Detect which cell encompasses the target text, then output its [X, Y] center coordinate. 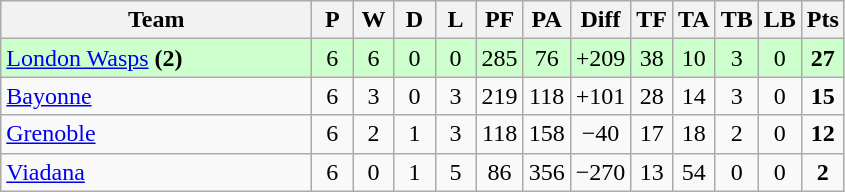
+101 [600, 96]
12 [822, 134]
LB [780, 20]
−40 [600, 134]
TA [694, 20]
+209 [600, 58]
86 [500, 172]
Bayonne [156, 96]
76 [546, 58]
285 [500, 58]
TB [736, 20]
158 [546, 134]
TF [652, 20]
Diff [600, 20]
London Wasps (2) [156, 58]
14 [694, 96]
Grenoble [156, 134]
D [414, 20]
L [456, 20]
−270 [600, 172]
27 [822, 58]
5 [456, 172]
P [332, 20]
10 [694, 58]
Pts [822, 20]
13 [652, 172]
18 [694, 134]
28 [652, 96]
356 [546, 172]
Team [156, 20]
PF [500, 20]
17 [652, 134]
54 [694, 172]
W [374, 20]
Viadana [156, 172]
219 [500, 96]
38 [652, 58]
15 [822, 96]
PA [546, 20]
